Search for the cell housing the specified text and yield its [X, Y] center coordinate. 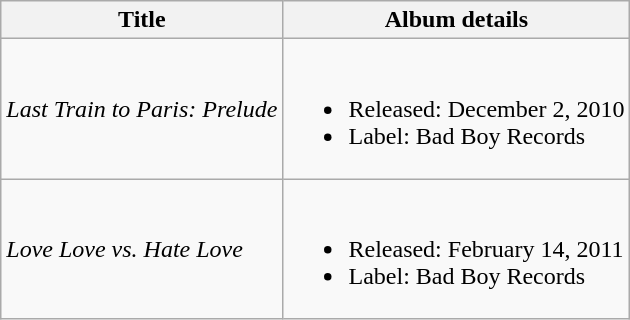
Title [142, 20]
Released: February 14, 2011Label: Bad Boy Records [456, 249]
Love Love vs. Hate Love [142, 249]
Released: December 2, 2010Label: Bad Boy Records [456, 109]
Last Train to Paris: Prelude [142, 109]
Album details [456, 20]
